Capture the cell that displays the provided text and extract its (X, Y) central coordinate. 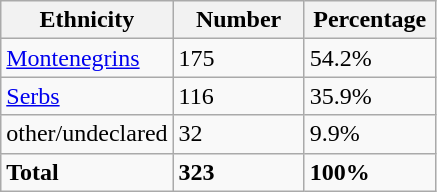
116 (238, 96)
Number (238, 20)
175 (238, 58)
Ethnicity (87, 20)
Percentage (370, 20)
Total (87, 172)
323 (238, 172)
Serbs (87, 96)
54.2% (370, 58)
100% (370, 172)
9.9% (370, 134)
Montenegrins (87, 58)
35.9% (370, 96)
32 (238, 134)
other/undeclared (87, 134)
